Detect which cell encompasses the target text, then output its (x, y) center coordinate. 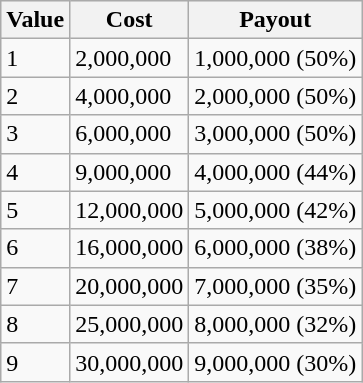
2 (36, 96)
2,000,000 (130, 58)
9,000,000 (130, 172)
7 (36, 286)
8,000,000 (32%) (276, 324)
Payout (276, 20)
1 (36, 58)
5 (36, 210)
12,000,000 (130, 210)
30,000,000 (130, 362)
6,000,000 (130, 134)
7,000,000 (35%) (276, 286)
3,000,000 (50%) (276, 134)
1,000,000 (50%) (276, 58)
20,000,000 (130, 286)
25,000,000 (130, 324)
5,000,000 (42%) (276, 210)
3 (36, 134)
Cost (130, 20)
4 (36, 172)
8 (36, 324)
6 (36, 248)
6,000,000 (38%) (276, 248)
4,000,000 (44%) (276, 172)
2,000,000 (50%) (276, 96)
Value (36, 20)
9,000,000 (30%) (276, 362)
4,000,000 (130, 96)
9 (36, 362)
16,000,000 (130, 248)
